Search for the cell housing the specified text and yield its [x, y] center coordinate. 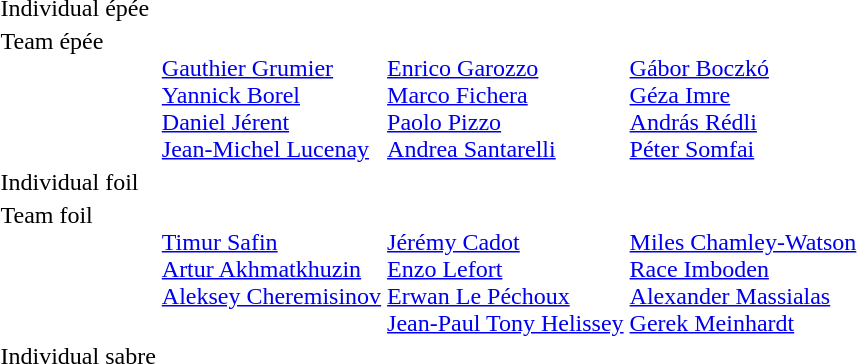
Timur SafinArtur AkhmatkhuzinAleksey Cheremisinov [271, 269]
Enrico GarozzoMarco FicheraPaolo PizzoAndrea Santarelli [506, 95]
Gauthier GrumierYannick BorelDaniel JérentJean-Michel Lucenay [271, 95]
Jérémy CadotEnzo LefortErwan Le PéchouxJean-Paul Tony Helissey [506, 269]
